Search for the cell housing the specified text and yield its (x, y) center coordinate. 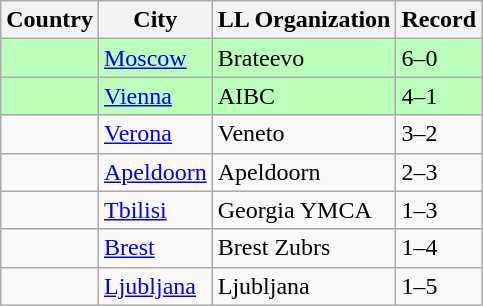
Brest Zubrs (304, 248)
Vienna (155, 96)
AIBC (304, 96)
1–4 (439, 248)
Country (50, 20)
Tbilisi (155, 210)
3–2 (439, 134)
City (155, 20)
Verona (155, 134)
Brateevo (304, 58)
Record (439, 20)
1–3 (439, 210)
4–1 (439, 96)
6–0 (439, 58)
1–5 (439, 286)
Moscow (155, 58)
LL Organization (304, 20)
Veneto (304, 134)
Georgia YMCA (304, 210)
Brest (155, 248)
2–3 (439, 172)
